For the text-containing cell, return its midpoint in [x, y] coordinate format. 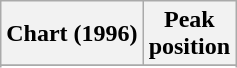
Peakposition [189, 34]
Chart (1996) [72, 34]
